Locate the cell with the specified text and output its (X, Y) center coordinate. 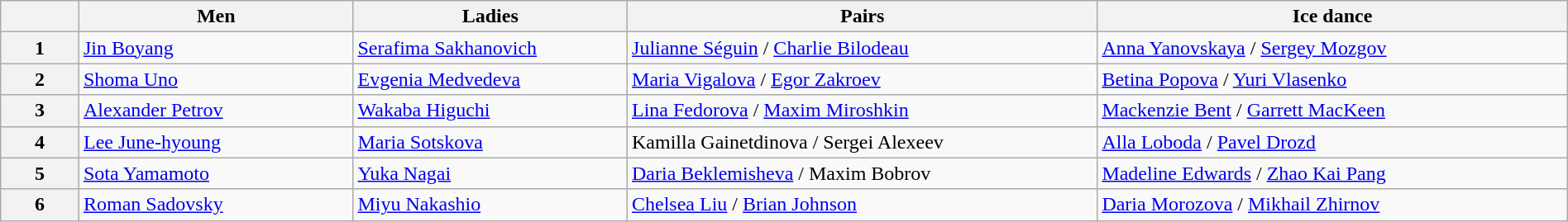
Chelsea Liu / Brian Johnson (863, 205)
Anna Yanovskaya / Sergey Mozgov (1332, 48)
Kamilla Gainetdinova / Sergei Alexeev (863, 142)
Madeline Edwards / Zhao Kai Pang (1332, 173)
Maria Sotskova (490, 142)
Alexander Petrov (216, 111)
Daria Beklemisheva / Maxim Bobrov (863, 173)
Lina Fedorova / Maxim Miroshkin (863, 111)
Miyu Nakashio (490, 205)
Serafima Sakhanovich (490, 48)
3 (40, 111)
1 (40, 48)
Maria Vigalova / Egor Zakroev (863, 79)
Yuka Nagai (490, 173)
Sota Yamamoto (216, 173)
Men (216, 17)
Julianne Séguin / Charlie Bilodeau (863, 48)
4 (40, 142)
5 (40, 173)
Daria Morozova / Mikhail Zhirnov (1332, 205)
Wakaba Higuchi (490, 111)
Pairs (863, 17)
Roman Sadovsky (216, 205)
2 (40, 79)
Jin Boyang (216, 48)
Ice dance (1332, 17)
Ladies (490, 17)
Shoma Uno (216, 79)
Betina Popova / Yuri Vlasenko (1332, 79)
6 (40, 205)
Lee June-hyoung (216, 142)
Alla Loboda / Pavel Drozd (1332, 142)
Mackenzie Bent / Garrett MacKeen (1332, 111)
Evgenia Medvedeva (490, 79)
